Pinpoint the cell where the given text exists, returning its (x, y) midpoint coordinate. 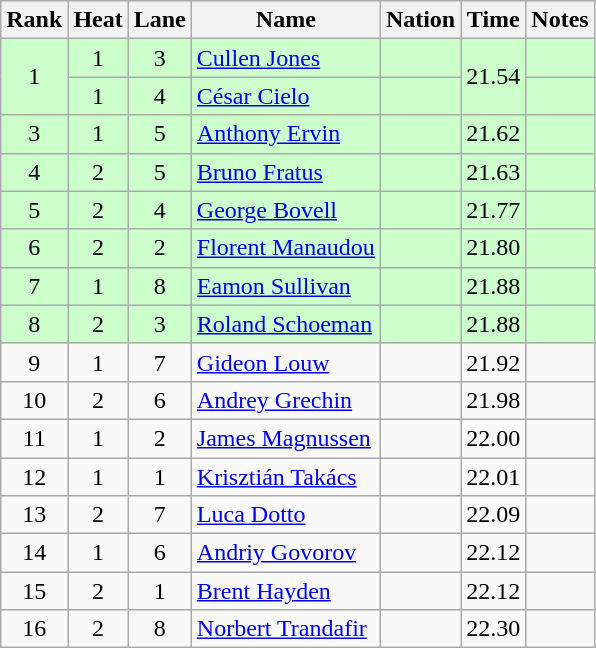
Luca Dotto (286, 515)
14 (34, 553)
22.09 (494, 515)
Brent Hayden (286, 591)
Name (286, 20)
21.62 (494, 134)
Roland Schoeman (286, 324)
Lane (160, 20)
21.98 (494, 400)
22.00 (494, 438)
Andriy Govorov (286, 553)
James Magnussen (286, 438)
13 (34, 515)
Eamon Sullivan (286, 286)
Krisztián Takács (286, 477)
21.92 (494, 362)
Heat (98, 20)
Rank (34, 20)
Nation (420, 20)
11 (34, 438)
Florent Manaudou (286, 248)
21.54 (494, 77)
Notes (560, 20)
9 (34, 362)
22.30 (494, 629)
21.80 (494, 248)
Cullen Jones (286, 58)
21.63 (494, 172)
Anthony Ervin (286, 134)
21.77 (494, 210)
George Bovell (286, 210)
Time (494, 20)
Andrey Grechin (286, 400)
Gideon Louw (286, 362)
Bruno Fratus (286, 172)
Norbert Trandafir (286, 629)
10 (34, 400)
22.01 (494, 477)
16 (34, 629)
12 (34, 477)
15 (34, 591)
César Cielo (286, 96)
